Detect which cell encompasses the target text, then output its (X, Y) center coordinate. 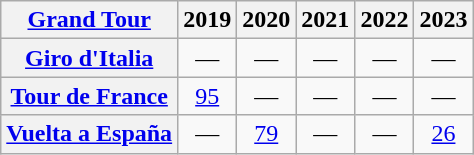
Tour de France (90, 96)
95 (208, 96)
79 (266, 134)
2022 (384, 20)
2020 (266, 20)
Grand Tour (90, 20)
2019 (208, 20)
2021 (326, 20)
26 (444, 134)
2023 (444, 20)
Vuelta a España (90, 134)
Giro d'Italia (90, 58)
